Return the (X, Y) coordinate for the center point of the cell that contains the specified text.  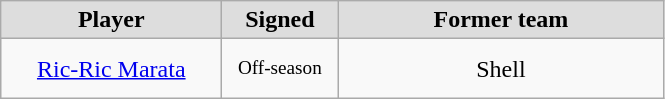
Ric-Ric Marata (112, 69)
Player (112, 20)
Signed (280, 20)
Off-season (280, 69)
Former team (501, 20)
Shell (501, 69)
